Search for the cell housing the specified text and yield its (x, y) center coordinate. 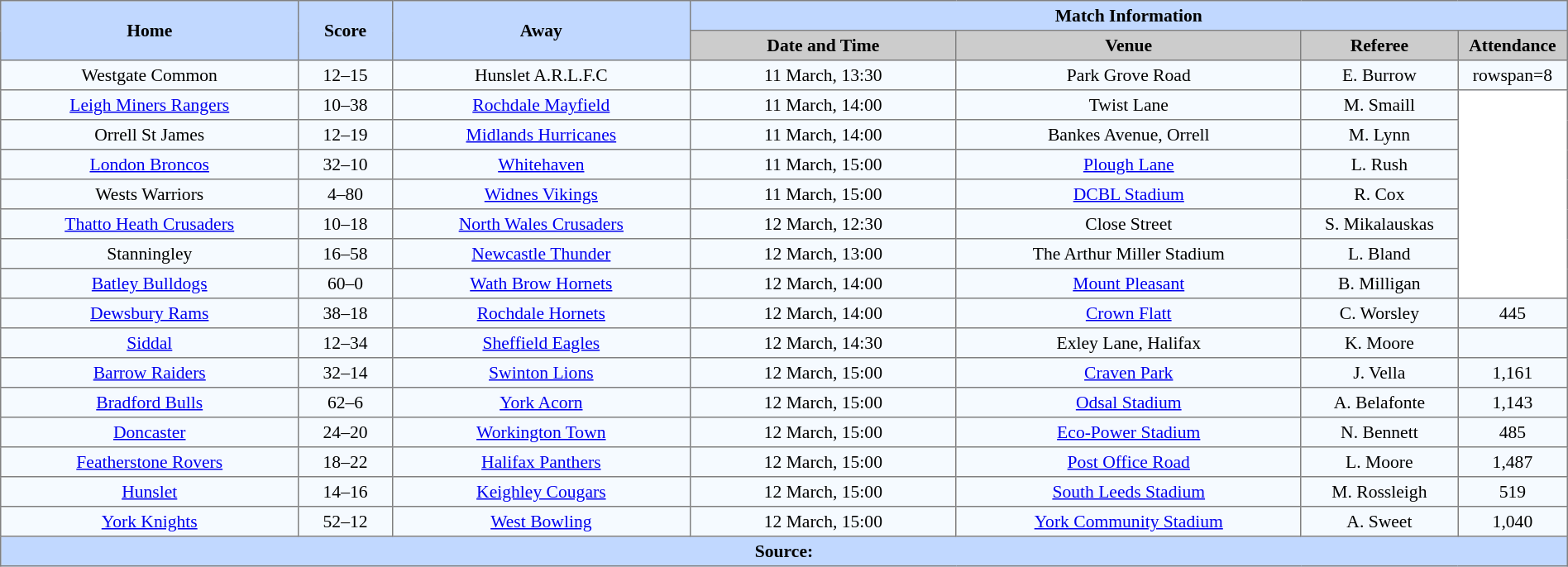
Sheffield Eagles (541, 343)
York Acorn (541, 403)
10–38 (346, 105)
Eco-Power Stadium (1128, 432)
11 March, 13:30 (823, 75)
Swinton Lions (541, 373)
C. Worsley (1379, 313)
Stanningley (150, 254)
Dewsbury Rams (150, 313)
485 (1513, 432)
4–80 (346, 194)
12–19 (346, 135)
18–22 (346, 462)
Orrell St James (150, 135)
16–58 (346, 254)
South Leeds Stadium (1128, 492)
Bradford Bulls (150, 403)
Home (150, 31)
Match Information (1128, 16)
14–16 (346, 492)
Referee (1379, 45)
Midlands Hurricanes (541, 135)
L. Bland (1379, 254)
S. Mikalauskas (1379, 224)
Twist Lane (1128, 105)
Widnes Vikings (541, 194)
12 March, 13:00 (823, 254)
60–0 (346, 283)
1,161 (1513, 373)
12 March, 14:30 (823, 343)
52–12 (346, 522)
12–15 (346, 75)
445 (1513, 313)
38–18 (346, 313)
N. Bennett (1379, 432)
10–18 (346, 224)
Workington Town (541, 432)
32–14 (346, 373)
K. Moore (1379, 343)
Craven Park (1128, 373)
The Arthur Miller Stadium (1128, 254)
North Wales Crusaders (541, 224)
Wath Brow Hornets (541, 283)
Halifax Panthers (541, 462)
Plough Lane (1128, 164)
519 (1513, 492)
B. Milligan (1379, 283)
Wests Warriors (150, 194)
L. Moore (1379, 462)
Venue (1128, 45)
Attendance (1513, 45)
Featherstone Rovers (150, 462)
R. Cox (1379, 194)
Source: (784, 551)
1,143 (1513, 403)
Away (541, 31)
York Knights (150, 522)
12–34 (346, 343)
1,487 (1513, 462)
Batley Bulldogs (150, 283)
DCBL Stadium (1128, 194)
L. Rush (1379, 164)
M. Smaill (1379, 105)
Crown Flatt (1128, 313)
Leigh Miners Rangers (150, 105)
Newcastle Thunder (541, 254)
Date and Time (823, 45)
E. Burrow (1379, 75)
32–10 (346, 164)
rowspan=8 (1513, 75)
24–20 (346, 432)
Bankes Avenue, Orrell (1128, 135)
London Broncos (150, 164)
62–6 (346, 403)
M. Rossleigh (1379, 492)
J. Vella (1379, 373)
Barrow Raiders (150, 373)
Hunslet A.R.L.F.C (541, 75)
West Bowling (541, 522)
Exley Lane, Halifax (1128, 343)
12 March, 12:30 (823, 224)
Mount Pleasant (1128, 283)
Rochdale Hornets (541, 313)
M. Lynn (1379, 135)
Thatto Heath Crusaders (150, 224)
Odsal Stadium (1128, 403)
Keighley Cougars (541, 492)
Whitehaven (541, 164)
Westgate Common (150, 75)
Doncaster (150, 432)
A. Sweet (1379, 522)
Rochdale Mayfield (541, 105)
York Community Stadium (1128, 522)
Close Street (1128, 224)
A. Belafonte (1379, 403)
Siddal (150, 343)
Score (346, 31)
Hunslet (150, 492)
Park Grove Road (1128, 75)
Post Office Road (1128, 462)
1,040 (1513, 522)
